Identify which cell holds the provided text, then report its (X, Y) central coordinate. 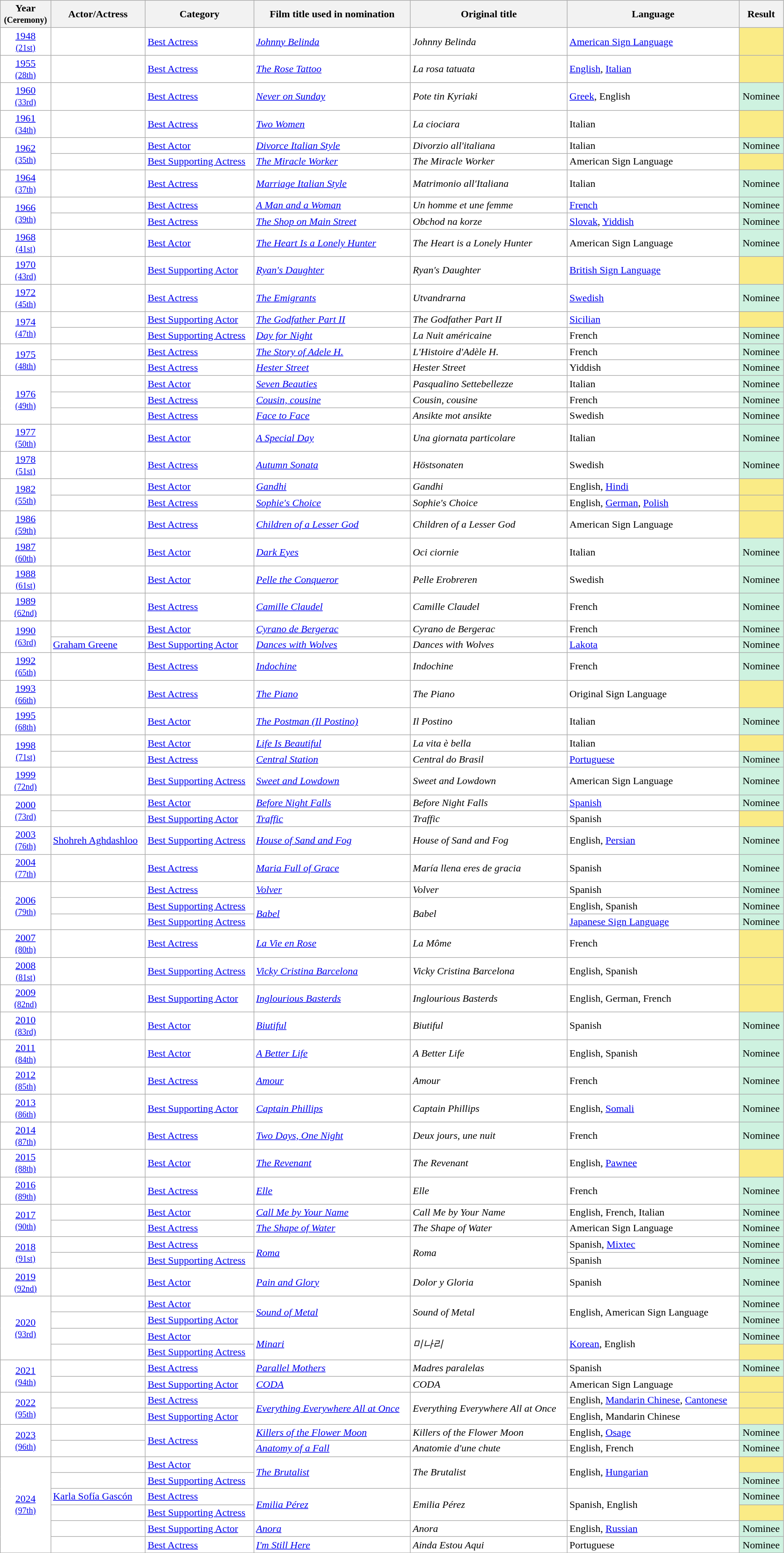
María llena eres de gracia (489, 868)
Spanish, Mixtec (653, 1244)
Greek, English (653, 96)
Divorzio all'italiana (489, 146)
2004(77th) (25, 868)
2013(86th) (25, 1108)
1974(47th) (25, 328)
Karla Sofía Gascón (98, 1496)
Actor/Actress (98, 14)
1978(51st) (25, 465)
2021(94th) (25, 1376)
Day for Night (332, 336)
English, American Sign Language (653, 1312)
Divorce Italian Style (332, 146)
La Môme (489, 943)
Japanese Sign Language (653, 922)
Minari (332, 1344)
2024(97th) (25, 1504)
1961(34th) (25, 124)
2012(85th) (25, 1081)
1972(45th) (25, 298)
Il Postino (489, 721)
Deux jours, une nuit (489, 1135)
The Shop on Main Street (332, 221)
English, French, Italian (653, 1212)
1987(60th) (25, 552)
1962(35th) (25, 154)
1975(48th) (25, 360)
1976(49th) (25, 400)
English, German, French (653, 999)
Seven Beauties (332, 384)
2023(96th) (25, 1440)
English, Osage (653, 1432)
English, Pawnee (653, 1163)
Graham Greene (98, 645)
Marriage Italian Style (332, 183)
La Nuit américaine (489, 336)
The Postman (Il Postino) (332, 721)
1968(41st) (25, 243)
Category (199, 14)
Life Is Beautiful (332, 743)
2007(80th) (25, 943)
1966(39th) (25, 213)
Höstsonaten (489, 465)
2019(92nd) (25, 1282)
English, Mandarin Chinese, Cantonese (653, 1400)
2018(91st) (25, 1252)
The Rose Tattoo (332, 69)
Pote tin Kyriaki (489, 96)
English, French (653, 1448)
Language (653, 14)
2003(76th) (25, 840)
British Sign Language (653, 270)
2009(82nd) (25, 999)
Matrimonio all'Italiana (489, 183)
1999(72nd) (25, 781)
La ciociara (489, 124)
2015(88th) (25, 1163)
Oci ciornie (489, 552)
Autumn Sonata (332, 465)
1948(21st) (25, 41)
La rosa tatuata (489, 69)
1955(28th) (25, 69)
Film title used in nomination (332, 14)
Lakota (653, 645)
2011(84th) (25, 1054)
The Emigrants (332, 298)
2016(89th) (25, 1190)
English, Somali (653, 1108)
Original title (489, 14)
2022(95th) (25, 1408)
English, Italian (653, 69)
Face to Face (332, 416)
Utvandrarna (489, 298)
2000(73rd) (25, 811)
La Vie en Rose (332, 943)
A Special Day (332, 438)
1964(37th) (25, 183)
Parallel Mothers (332, 1368)
1993(66th) (25, 694)
1982(55th) (25, 495)
2008(81st) (25, 971)
English, Russian (653, 1529)
Pelle the Conqueror (332, 580)
Dolor y Gloria (489, 1282)
The Story of Adele H. (332, 352)
I'm Still Here (332, 1545)
Two Women (332, 124)
Result (761, 14)
Madres paralelas (489, 1368)
2006(79th) (25, 906)
English, Mandarin Chinese (653, 1416)
A Man and a Woman (332, 205)
Pain and Glory (332, 1282)
Ansikte mot ansikte (489, 416)
Spanish, English (653, 1504)
1960(33rd) (25, 96)
Pasqualino Settebellezze (489, 384)
1988(61st) (25, 580)
Shohreh Aghdashloo (98, 840)
2010(83rd) (25, 1026)
Anatomie d'une chute (489, 1448)
2014(87th) (25, 1135)
Pelle Erobreren (489, 580)
1977(50th) (25, 438)
Never on Sunday (332, 96)
1995(68th) (25, 721)
Anatomy of a Fall (332, 1448)
English, Hindi (653, 487)
Obchod na korze (489, 221)
Central Station (332, 759)
1986(59th) (25, 525)
Original Sign Language (653, 694)
Un homme et une femme (489, 205)
La vita è bella (489, 743)
Ainda Estou Aqui (489, 1545)
English, German, Polish (653, 503)
The Heart is a Lonely Hunter (489, 243)
English, Hungarian (653, 1472)
1970(43rd) (25, 270)
2017(90th) (25, 1220)
Korean, English (653, 1344)
Slovak, Yiddish (653, 221)
Maria Full of Grace (332, 868)
2020(93rd) (25, 1328)
1998(71st) (25, 751)
Yiddish (653, 368)
The Heart Is a Lonely Hunter (332, 243)
미나리 (489, 1344)
1992(65th) (25, 666)
L'Histoire d'Adèle H. (489, 352)
Sicilian (653, 320)
English, Persian (653, 840)
1989(62nd) (25, 607)
Central do Brasil (489, 759)
Una giornata particolare (489, 438)
Dark Eyes (332, 552)
Year(Ceremony) (25, 14)
Two Days, One Night (332, 1135)
1990(63rd) (25, 637)
